Return (X, Y) of the center of cell containing provided text 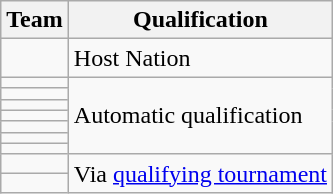
Qualification (200, 20)
Host Nation (200, 58)
Via qualifying tournament (200, 173)
Automatic qualification (200, 116)
Team (35, 20)
